Extract the [X, Y] coordinate from the center of the cell holding the provided text.  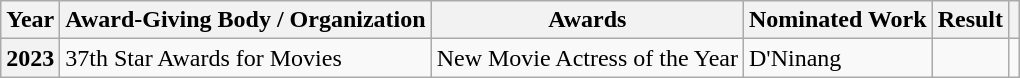
Award-Giving Body / Organization [246, 20]
Year [30, 20]
37th Star Awards for Movies [246, 58]
D'Ninang [838, 58]
Awards [587, 20]
Result [970, 20]
2023 [30, 58]
Nominated Work [838, 20]
New Movie Actress of the Year [587, 58]
